Extract the [X, Y] coordinate from the center of the cell holding the provided text.  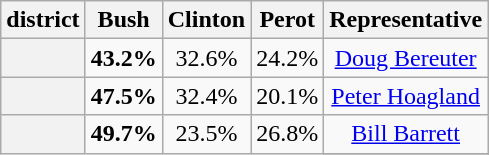
23.5% [206, 134]
district [43, 20]
Clinton [206, 20]
43.2% [124, 58]
47.5% [124, 96]
49.7% [124, 134]
20.1% [288, 96]
Doug Bereuter [406, 58]
Bush [124, 20]
24.2% [288, 58]
Bill Barrett [406, 134]
32.4% [206, 96]
Perot [288, 20]
Peter Hoagland [406, 96]
26.8% [288, 134]
32.6% [206, 58]
Representative [406, 20]
